From the cell containing the given text, extract its center point as (X, Y) coordinate. 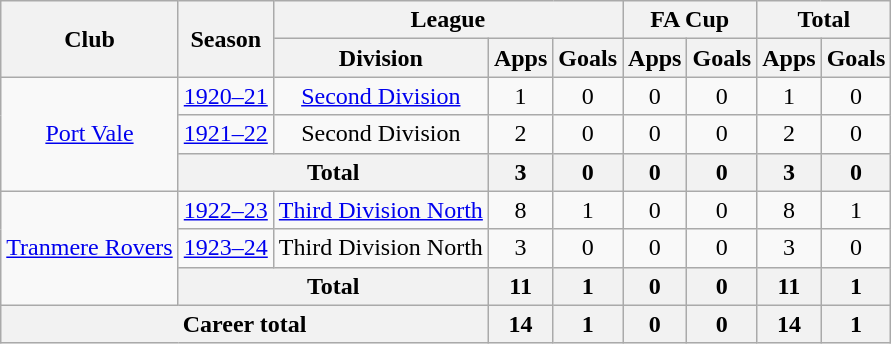
1921–22 (226, 134)
Division (380, 58)
Tranmere Rovers (90, 248)
Port Vale (90, 134)
League (448, 20)
1922–23 (226, 210)
1920–21 (226, 96)
Career total (245, 324)
FA Cup (690, 20)
1923–24 (226, 248)
Club (90, 39)
Season (226, 39)
